Determine the [x, y] coordinate at the center of the cell enclosing the given text.  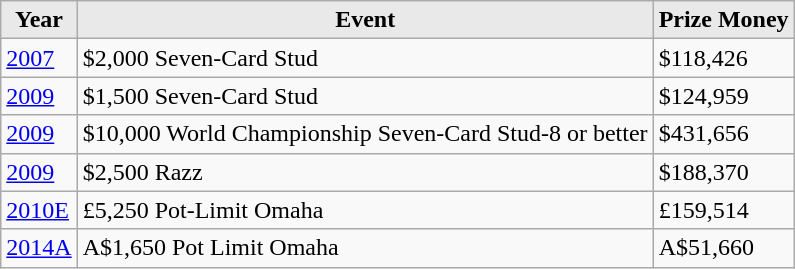
2007 [39, 58]
$124,959 [724, 96]
A$1,650 Pot Limit Omaha [365, 248]
A$51,660 [724, 248]
2010E [39, 210]
$188,370 [724, 172]
£159,514 [724, 210]
$2,000 Seven-Card Stud [365, 58]
Prize Money [724, 20]
2014A [39, 248]
$1,500 Seven-Card Stud [365, 96]
£5,250 Pot-Limit Omaha [365, 210]
$10,000 World Championship Seven-Card Stud-8 or better [365, 134]
$431,656 [724, 134]
Event [365, 20]
$2,500 Razz [365, 172]
$118,426 [724, 58]
Year [39, 20]
